Determine the (X, Y) coordinate at the center of the cell enclosing the given text.  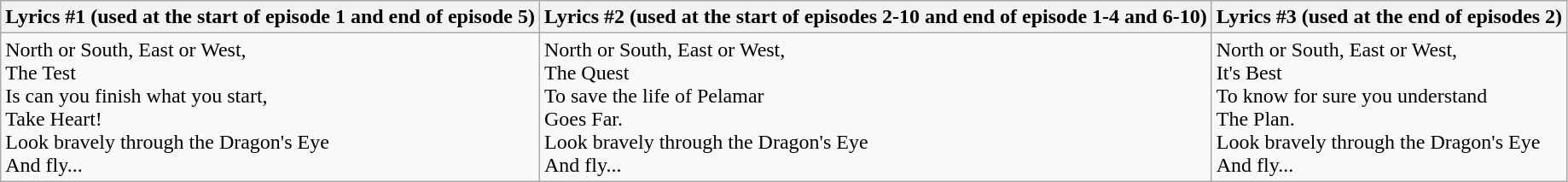
North or South, East or West,It's Best To know for sure you understand The Plan. Look bravely through the Dragon's Eye And fly... (1389, 108)
North or South, East or West,The Quest To save the life of Pelamar Goes Far. Look bravely through the Dragon's Eye And fly... (875, 108)
North or South, East or West,The Test Is can you finish what you start, Take Heart! Look bravely through the Dragon's Eye And fly... (270, 108)
Lyrics #3 (used at the end of episodes 2) (1389, 17)
Lyrics #1 (used at the start of episode 1 and end of episode 5) (270, 17)
Lyrics #2 (used at the start of episodes 2-10 and end of episode 1-4 and 6-10) (875, 17)
